Search for the cell housing the specified text and yield its [x, y] center coordinate. 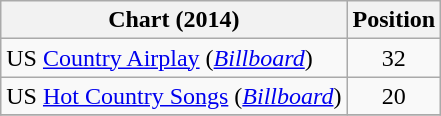
Position [394, 20]
32 [394, 58]
20 [394, 96]
US Country Airplay (Billboard) [174, 58]
Chart (2014) [174, 20]
US Hot Country Songs (Billboard) [174, 96]
